Return the [X, Y] coordinate for the center point of the cell that contains the specified text.  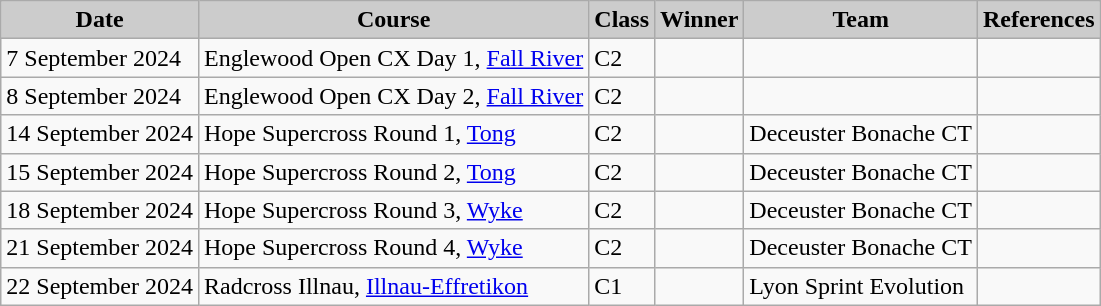
7 September 2024 [100, 58]
Hope Supercross Round 2, Tong [393, 172]
22 September 2024 [100, 286]
Lyon Sprint Evolution [861, 286]
Team [861, 20]
Hope Supercross Round 4, Wyke [393, 248]
15 September 2024 [100, 172]
Englewood Open CX Day 1, Fall River [393, 58]
21 September 2024 [100, 248]
18 September 2024 [100, 210]
8 September 2024 [100, 96]
References [1038, 20]
Class [622, 20]
Winner [700, 20]
Course [393, 20]
C1 [622, 286]
Radcross Illnau, Illnau-Effretikon [393, 286]
Date [100, 20]
Hope Supercross Round 1, Tong [393, 134]
Englewood Open CX Day 2, Fall River [393, 96]
14 September 2024 [100, 134]
Hope Supercross Round 3, Wyke [393, 210]
